Pinpoint the cell where the given text exists, returning its [x, y] midpoint coordinate. 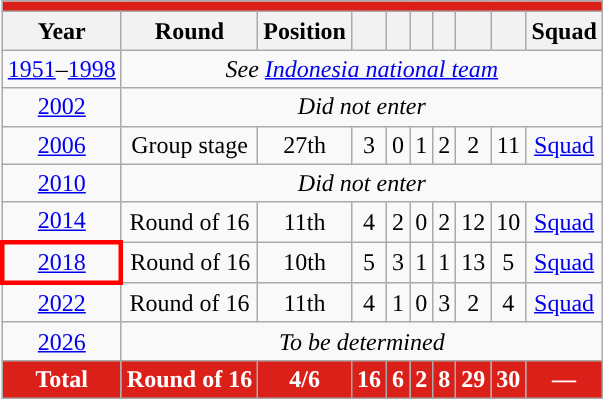
Round [189, 31]
2002 [62, 107]
30 [508, 379]
11 [508, 145]
12 [474, 222]
2014 [62, 222]
1951–1998 [62, 69]
Total [62, 379]
8 [444, 379]
2022 [62, 303]
2010 [62, 183]
— [564, 379]
10 [508, 222]
Position [305, 31]
27th [305, 145]
See Indonesia national team [362, 69]
2026 [62, 341]
Year [62, 31]
Group stage [189, 145]
10th [305, 262]
4/6 [305, 379]
16 [368, 379]
13 [474, 262]
2006 [62, 145]
To be determined [362, 341]
29 [474, 379]
2018 [62, 262]
6 [398, 379]
